Determine the (X, Y) coordinate at the center of the cell enclosing the given text.  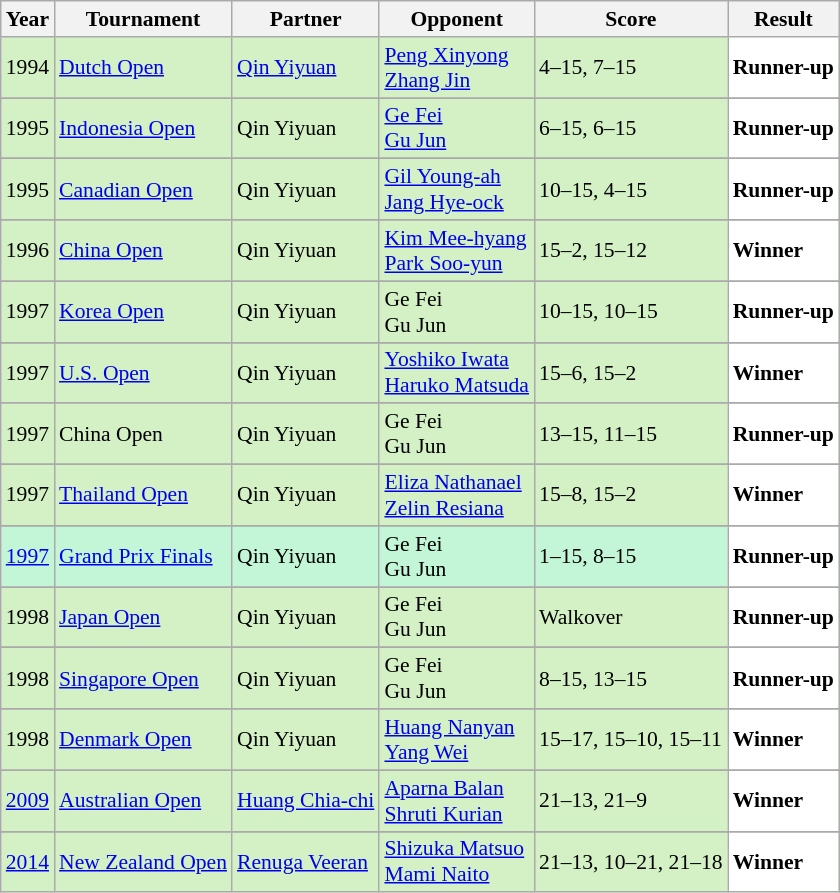
Kim Mee-hyang Park Soo-yun (456, 250)
Opponent (456, 19)
15–8, 15–2 (631, 496)
13–15, 11–15 (631, 434)
Denmark Open (143, 740)
2009 (28, 800)
10–15, 10–15 (631, 312)
Tournament (143, 19)
Korea Open (143, 312)
Year (28, 19)
10–15, 4–15 (631, 190)
21–13, 10–21, 21–18 (631, 862)
4–15, 7–15 (631, 68)
15–6, 15–2 (631, 372)
Thailand Open (143, 496)
1996 (28, 250)
Partner (306, 19)
Walkover (631, 618)
6–15, 6–15 (631, 128)
Shizuka Matsuo Mami Naito (456, 862)
Aparna Balan Shruti Kurian (456, 800)
Indonesia Open (143, 128)
Canadian Open (143, 190)
Yoshiko Iwata Haruko Matsuda (456, 372)
U.S. Open (143, 372)
Peng Xinyong Zhang Jin (456, 68)
Score (631, 19)
21–13, 21–9 (631, 800)
1–15, 8–15 (631, 556)
2014 (28, 862)
8–15, 13–15 (631, 678)
15–17, 15–10, 15–11 (631, 740)
15–2, 15–12 (631, 250)
Eliza Nathanael Zelin Resiana (456, 496)
Result (784, 19)
Grand Prix Finals (143, 556)
New Zealand Open (143, 862)
Huang Chia-chi (306, 800)
Japan Open (143, 618)
Singapore Open (143, 678)
Australian Open (143, 800)
Huang Nanyan Yang Wei (456, 740)
1994 (28, 68)
Gil Young-ah Jang Hye-ock (456, 190)
Renuga Veeran (306, 862)
Dutch Open (143, 68)
